For the text-containing cell, return its midpoint in (X, Y) coordinate format. 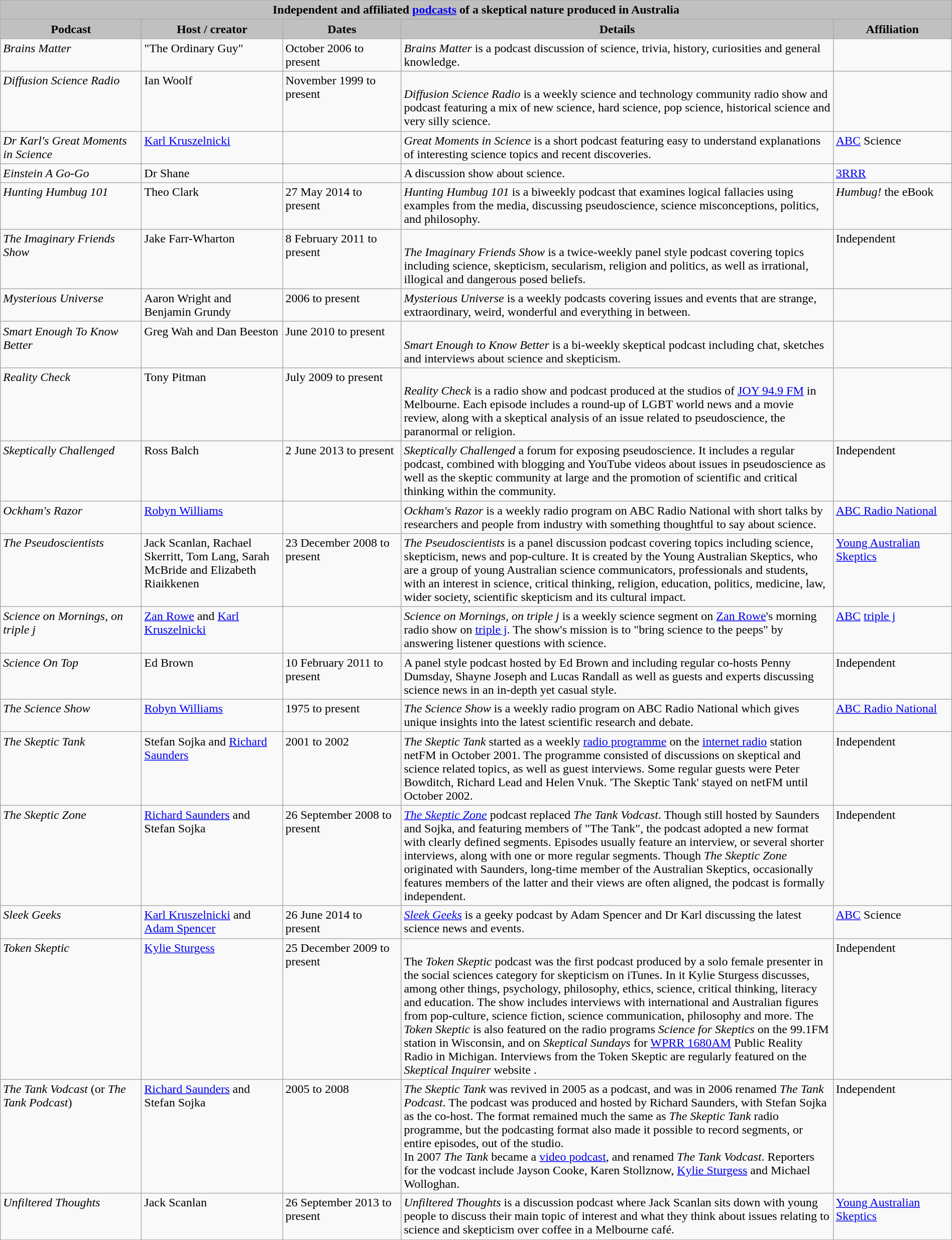
Unfiltered Thoughts (71, 1216)
The Imaginary Friends Show (71, 259)
Einstein A Go-Go (71, 173)
Theo Clark (212, 206)
Ockham's Razor (71, 517)
Details (617, 29)
Kylie Sturgess (212, 1009)
Jack Scanlan (212, 1216)
Affiliation (892, 29)
Mysterious Universe (71, 305)
"The Ordinary Guy" (212, 55)
10 February 2011 to present (342, 676)
The Science Show (71, 716)
Hunting Humbug 101 (71, 206)
Tony Pitman (212, 404)
3RRR (892, 173)
Brains Matter (71, 55)
Skeptically Challenged (71, 471)
Smart Enough To Know Better (71, 344)
Sleek Geeks is a geeky podcast by Adam Spencer and Dr Karl discussing the latest science news and events. (617, 922)
26 September 2008 to present (342, 855)
Ross Balch (212, 471)
2001 to 2002 (342, 769)
Smart Enough to Know Better is a bi-weekly skeptical podcast including chat, sketches and interviews about science and skepticism. (617, 344)
Reality Check (71, 404)
June 2010 to present (342, 344)
Ed Brown (212, 676)
A discussion show about science. (617, 173)
Independent and affiliated podcasts of a skeptical nature produced in Australia (476, 10)
Jake Farr-Wharton (212, 259)
The Skeptic Zone (71, 855)
Podcast (71, 29)
Karl Kruszelnicki and Adam Spencer (212, 922)
October 2006 to present (342, 55)
Karl Kruszelnicki (212, 148)
Science on Mornings, on triple j (71, 630)
November 1999 to present (342, 101)
Mysterious Universe is a weekly podcasts covering issues and events that are strange, extraordinary, weird, wonderful and everything in between. (617, 305)
26 June 2014 to present (342, 922)
27 May 2014 to present (342, 206)
The Skeptic Tank (71, 769)
Science On Top (71, 676)
Jack Scanlan, Rachael Skerritt, Tom Lang, Sarah McBride and Elizabeth Riaikkenen (212, 570)
Diffusion Science Radio (71, 101)
1975 to present (342, 716)
2 June 2013 to present (342, 471)
Aaron Wright and Benjamin Grundy (212, 305)
Stefan Sojka and Richard Saunders (212, 769)
Sleek Geeks (71, 922)
Humbug! the eBook (892, 206)
Dr Shane (212, 173)
2006 to present (342, 305)
ABC triple j (892, 630)
26 September 2013 to present (342, 1216)
Greg Wah and Dan Beeston (212, 344)
25 December 2009 to present (342, 1009)
Brains Matter is a podcast discussion of science, trivia, history, curiosities and general knowledge. (617, 55)
Host / creator (212, 29)
Dates (342, 29)
Great Moments in Science is a short podcast featuring easy to understand explanations of interesting science topics and recent discoveries. (617, 148)
Token Skeptic (71, 1009)
Ian Woolf (212, 101)
July 2009 to present (342, 404)
8 February 2011 to present (342, 259)
Dr Karl's Great Moments in Science (71, 148)
23 December 2008 to present (342, 570)
The Pseudoscientists (71, 570)
Zan Rowe and Karl Kruszelnicki (212, 630)
2005 to 2008 (342, 1137)
The Tank Vodcast (or The Tank Podcast) (71, 1137)
The Science Show is a weekly radio program on ABC Radio National which gives unique insights into the latest scientific research and debate. (617, 716)
